Extract the [x, y] coordinate from the center of the cell holding the provided text.  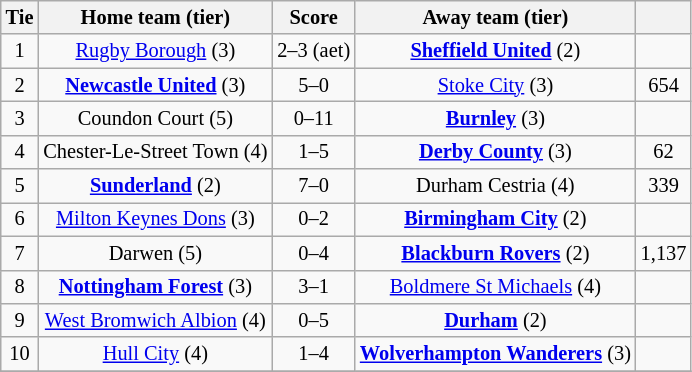
Score [314, 17]
0–11 [314, 118]
7 [20, 253]
339 [664, 186]
9 [20, 320]
Blackburn Rovers (2) [496, 253]
3–1 [314, 287]
3 [20, 118]
West Bromwich Albion (4) [155, 320]
5 [20, 186]
8 [20, 287]
1 [20, 51]
Birmingham City (2) [496, 219]
Sunderland (2) [155, 186]
7–0 [314, 186]
Darwen (5) [155, 253]
Home team (tier) [155, 17]
Boldmere St Michaels (4) [496, 287]
5–0 [314, 85]
2–3 (aet) [314, 51]
Durham Cestria (4) [496, 186]
Burnley (3) [496, 118]
Chester-Le-Street Town (4) [155, 152]
Newcastle United (3) [155, 85]
0–4 [314, 253]
Durham (2) [496, 320]
Wolverhampton Wanderers (3) [496, 354]
Derby County (3) [496, 152]
0–2 [314, 219]
6 [20, 219]
1–5 [314, 152]
Hull City (4) [155, 354]
Rugby Borough (3) [155, 51]
654 [664, 85]
Sheffield United (2) [496, 51]
62 [664, 152]
Coundon Court (5) [155, 118]
Away team (tier) [496, 17]
1,137 [664, 253]
1–4 [314, 354]
4 [20, 152]
Milton Keynes Dons (3) [155, 219]
Tie [20, 17]
Nottingham Forest (3) [155, 287]
Stoke City (3) [496, 85]
0–5 [314, 320]
2 [20, 85]
10 [20, 354]
